Pinpoint the cell where the given text exists, returning its [x, y] midpoint coordinate. 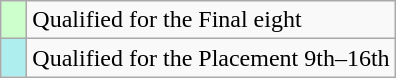
Qualified for the Placement 9th–16th [211, 58]
Qualified for the Final eight [211, 20]
